Return the [x, y] coordinate for the center point of the cell that contains the specified text.  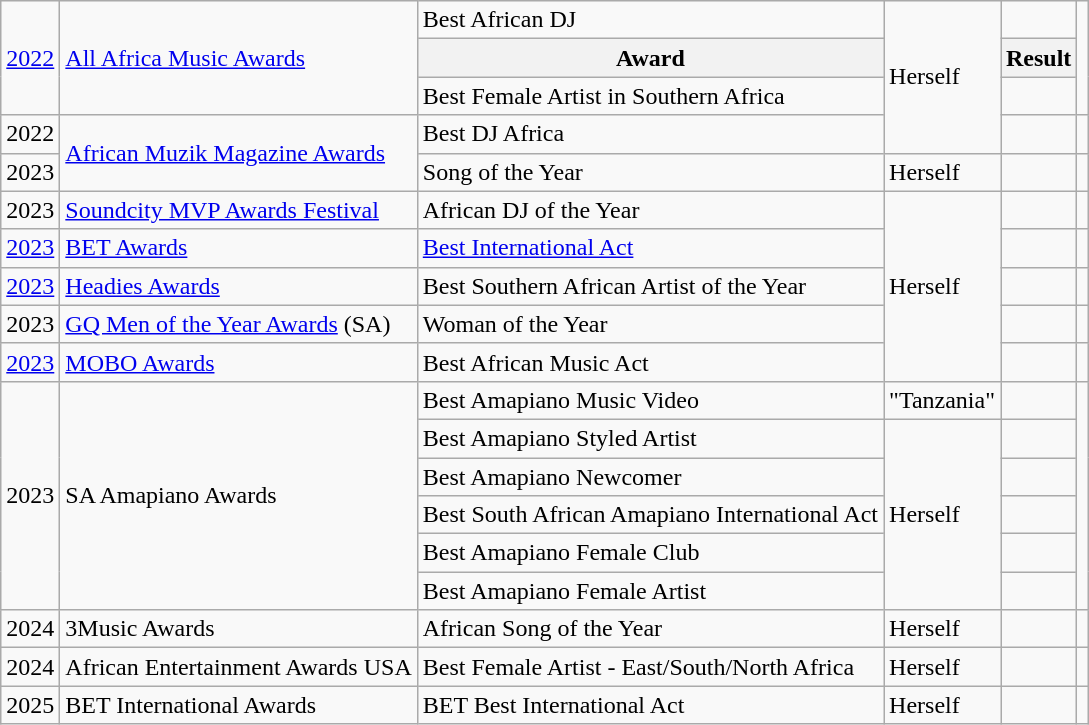
All Africa Music Awards [238, 58]
SA Amapiano Awards [238, 495]
Best DJ Africa [650, 134]
Soundcity MVP Awards Festival [238, 210]
Song of the Year [650, 172]
Best Amapiano Female Artist [650, 591]
Award [650, 58]
Best South African Amapiano International Act [650, 515]
BET Best International Act [650, 705]
3Music Awards [238, 629]
MOBO Awards [238, 362]
Best Amapiano Music Video [650, 400]
African Entertainment Awards USA [238, 667]
Best Amapiano Styled Artist [650, 438]
Best African DJ [650, 20]
Best Southern African Artist of the Year [650, 286]
African Muzik Magazine Awards [238, 153]
GQ Men of the Year Awards (SA) [238, 324]
Headies Awards [238, 286]
Best Female Artist in Southern Africa [650, 96]
Best Amapiano Newcomer [650, 477]
2025 [30, 705]
African Song of the Year [650, 629]
Best International Act [650, 248]
Result [1038, 58]
BET International Awards [238, 705]
BET Awards [238, 248]
"Tanzania" [942, 400]
Best Amapiano Female Club [650, 553]
Best Female Artist - East/South/North Africa [650, 667]
Woman of the Year [650, 324]
Best African Music Act [650, 362]
African DJ of the Year [650, 210]
